Capture the cell that displays the provided text and extract its (x, y) central coordinate. 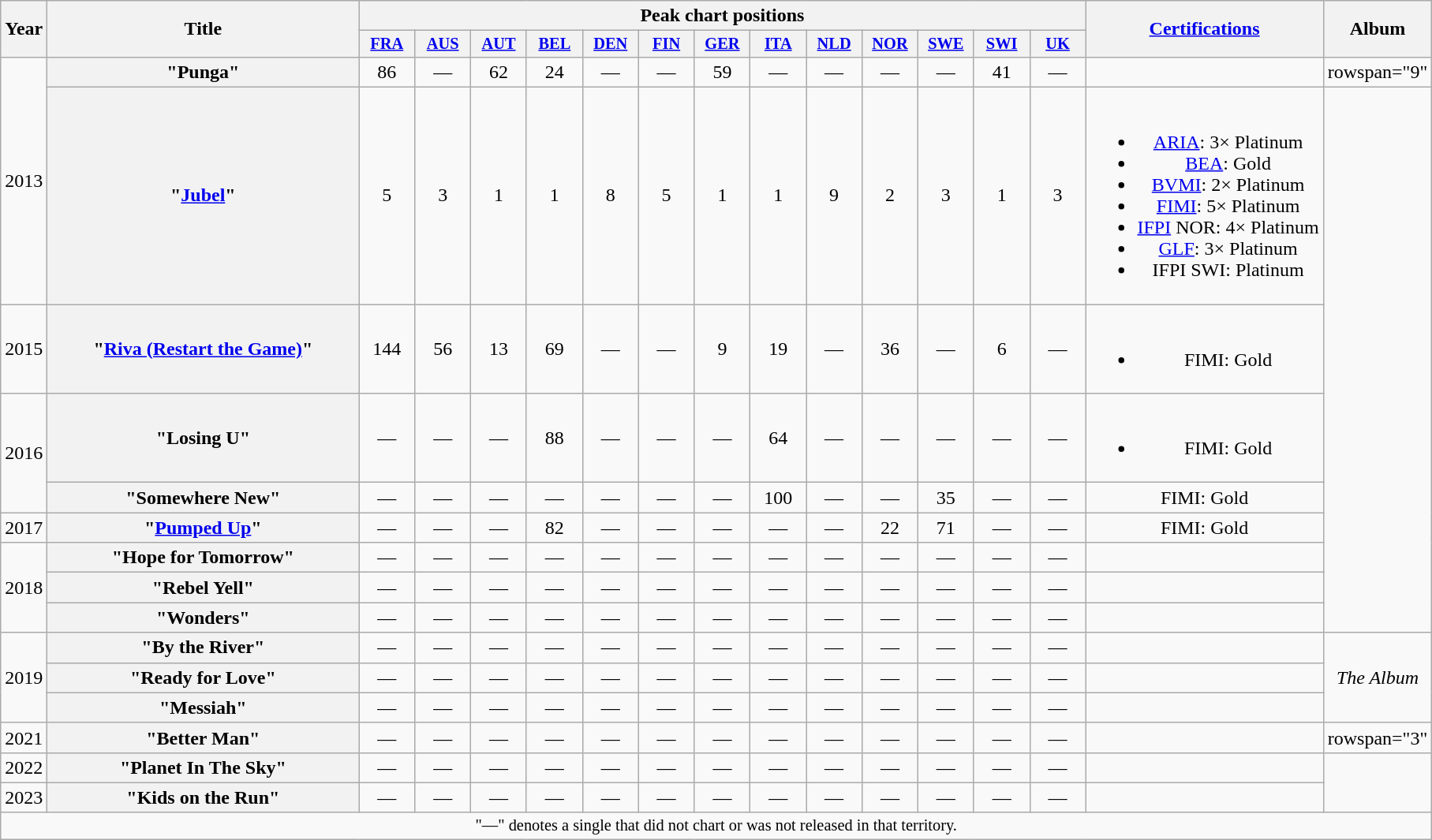
2 (890, 196)
2017 (24, 528)
2019 (24, 678)
71 (945, 528)
NLD (835, 44)
6 (1002, 349)
82 (554, 528)
24 (554, 72)
"Jubel" (204, 196)
2016 (24, 453)
BEL (554, 44)
ARIA: 3× PlatinumBEA: GoldBVMI: 2× PlatinumFIMI: 5× PlatinumIFPI NOR: 4× PlatinumGLF: 3× PlatinumIFPI SWI: Platinum (1204, 196)
Certifications (1204, 29)
"Punga" (204, 72)
"—" denotes a single that did not chart or was not released in that territory. (716, 826)
35 (945, 498)
rowspan="3" (1378, 737)
100 (778, 498)
NOR (890, 44)
"Somewhere New" (204, 498)
36 (890, 349)
"Pumped Up" (204, 528)
Album (1378, 29)
FIN (666, 44)
"Kids on the Run" (204, 797)
2023 (24, 797)
2018 (24, 588)
19 (778, 349)
Peak chart positions (723, 16)
62 (499, 72)
SWE (945, 44)
AUS (443, 44)
56 (443, 349)
"Messiah" (204, 707)
2022 (24, 767)
FRA (387, 44)
"Rebel Yell" (204, 588)
"Riva (Restart the Game)" (204, 349)
2013 (24, 180)
64 (778, 439)
"Ready for Love" (204, 678)
22 (890, 528)
"Losing U" (204, 439)
41 (1002, 72)
13 (499, 349)
ITA (778, 44)
The Album (1378, 678)
rowspan="9" (1378, 72)
2015 (24, 349)
2021 (24, 737)
SWI (1002, 44)
"Hope for Tomorrow" (204, 558)
GER (723, 44)
Year (24, 29)
Title (204, 29)
59 (723, 72)
144 (387, 349)
UK (1057, 44)
"Wonders" (204, 618)
88 (554, 439)
"By the River" (204, 648)
86 (387, 72)
69 (554, 349)
8 (611, 196)
"Planet In The Sky" (204, 767)
DEN (611, 44)
"Better Man" (204, 737)
AUT (499, 44)
